Output the (X, Y) coordinate of the center of the cell containing the given text.  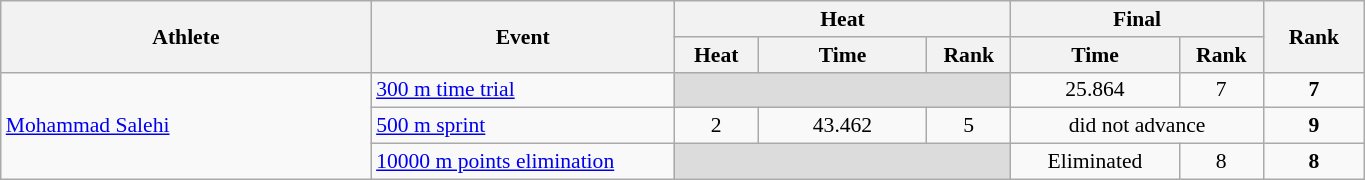
300 m time trial (522, 90)
did not advance (1138, 126)
Final (1138, 19)
Mohammad Salehi (186, 126)
9 (1314, 126)
Event (522, 36)
Eliminated (1095, 162)
25.864 (1095, 90)
Athlete (186, 36)
43.462 (842, 126)
2 (716, 126)
10000 m points elimination (522, 162)
500 m sprint (522, 126)
5 (969, 126)
